Identify which cell holds the provided text, then report its (X, Y) central coordinate. 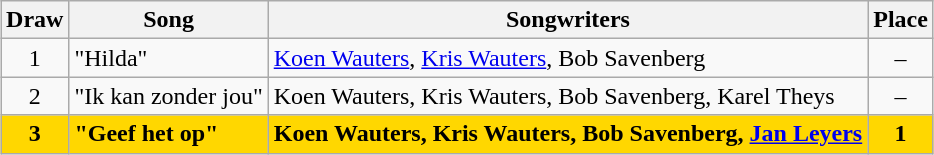
Song (168, 20)
Draw (35, 20)
Koen Wauters, Kris Wauters, Bob Savenberg, Jan Leyers (568, 134)
Songwriters (568, 20)
Place (901, 20)
"Ik kan zonder jou" (168, 96)
Koen Wauters, Kris Wauters, Bob Savenberg, Karel Theys (568, 96)
Koen Wauters, Kris Wauters, Bob Savenberg (568, 58)
2 (35, 96)
"Geef het op" (168, 134)
"Hilda" (168, 58)
3 (35, 134)
